For the text-containing cell, return its midpoint in (x, y) coordinate format. 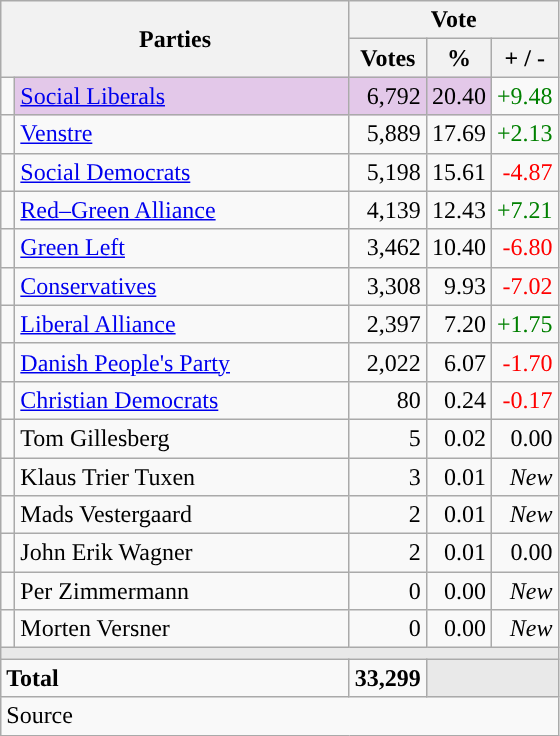
-1.70 (524, 362)
+9.48 (524, 96)
Total (176, 678)
John Erik Wagner (182, 553)
+7.21 (524, 210)
Social Liberals (182, 96)
6,792 (388, 96)
0.02 (458, 438)
2,022 (388, 362)
-0.17 (524, 400)
9.93 (458, 286)
Liberal Alliance (182, 324)
Green Left (182, 248)
3 (388, 477)
7.20 (458, 324)
Per Zimmermann (182, 591)
80 (388, 400)
+ / - (524, 58)
Tom Gillesberg (182, 438)
Votes (388, 58)
Red–Green Alliance (182, 210)
10.40 (458, 248)
15.61 (458, 172)
17.69 (458, 134)
6.07 (458, 362)
5,198 (388, 172)
Venstre (182, 134)
Mads Vestergaard (182, 515)
2,397 (388, 324)
+1.75 (524, 324)
+2.13 (524, 134)
3,462 (388, 248)
Parties (176, 39)
5 (388, 438)
20.40 (458, 96)
Christian Democrats (182, 400)
-7.02 (524, 286)
5,889 (388, 134)
Vote (454, 20)
33,299 (388, 678)
-6.80 (524, 248)
Klaus Trier Tuxen (182, 477)
3,308 (388, 286)
% (458, 58)
0.24 (458, 400)
Morten Versner (182, 629)
12.43 (458, 210)
Social Democrats (182, 172)
4,139 (388, 210)
Danish People's Party (182, 362)
Conservatives (182, 286)
Source (280, 716)
-4.87 (524, 172)
